Return [X, Y] of the center of cell containing provided text 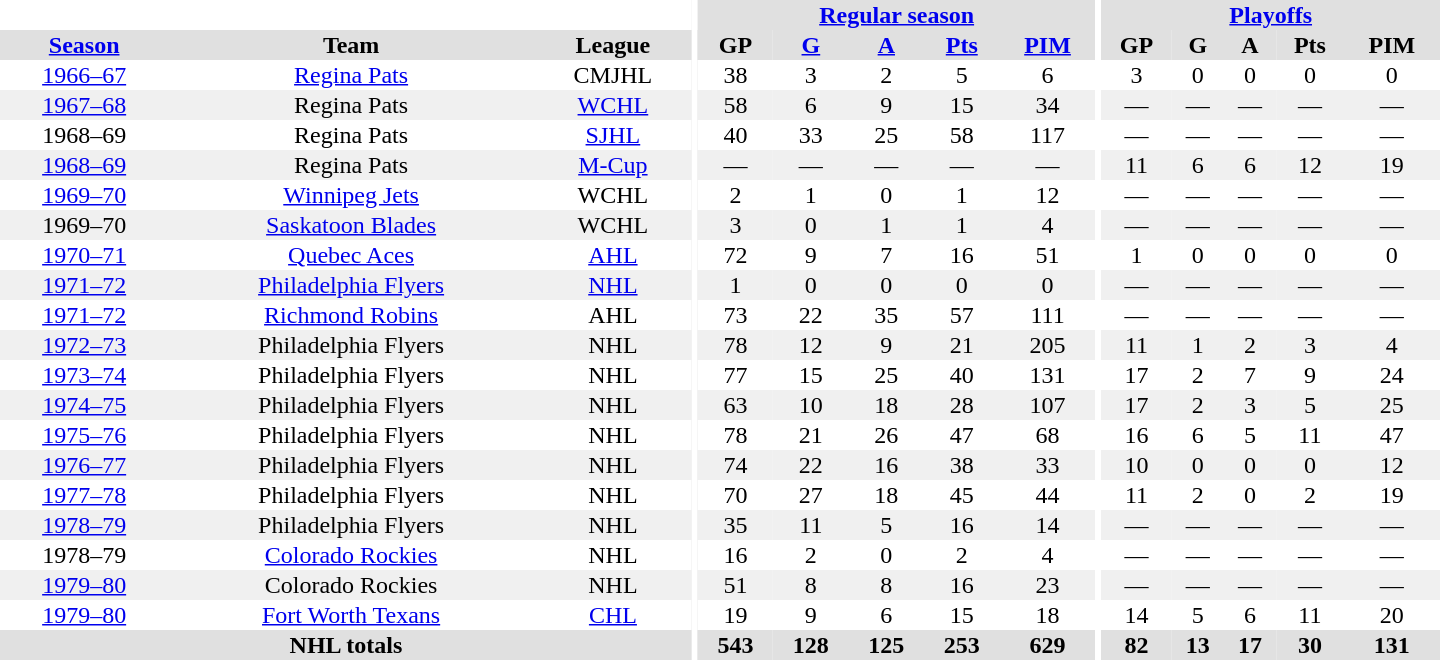
1970–71 [84, 255]
1966–67 [84, 75]
24 [1392, 375]
CHL [613, 615]
117 [1047, 135]
125 [886, 645]
23 [1047, 585]
1977–78 [84, 495]
Richmond Robins [351, 315]
1973–74 [84, 375]
26 [886, 435]
Saskatoon Blades [351, 225]
111 [1047, 315]
63 [736, 405]
74 [736, 465]
253 [962, 645]
1972–73 [84, 345]
CMJHL [613, 75]
72 [736, 255]
34 [1047, 105]
70 [736, 495]
543 [736, 645]
205 [1047, 345]
73 [736, 315]
SJHL [613, 135]
77 [736, 375]
Playoffs [1270, 15]
44 [1047, 495]
Season [84, 45]
1976–77 [84, 465]
128 [810, 645]
57 [962, 315]
1974–75 [84, 405]
20 [1392, 615]
Team [351, 45]
28 [962, 405]
27 [810, 495]
629 [1047, 645]
68 [1047, 435]
NHL totals [346, 645]
13 [1198, 645]
107 [1047, 405]
30 [1310, 645]
Regular season [897, 15]
1975–76 [84, 435]
82 [1136, 645]
Fort Worth Texans [351, 615]
League [613, 45]
M-Cup [613, 165]
Winnipeg Jets [351, 195]
Quebec Aces [351, 255]
1967–68 [84, 105]
45 [962, 495]
